Provide the (x, y) coordinate of the cell's center where the given text is located.  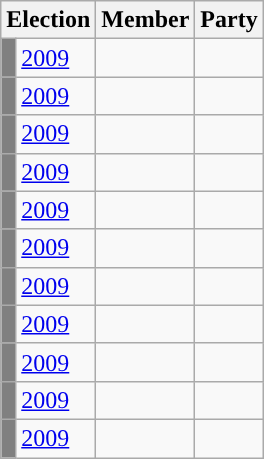
Party (229, 20)
Member (146, 20)
Election (48, 20)
